Return (x, y) of the center of cell containing provided text 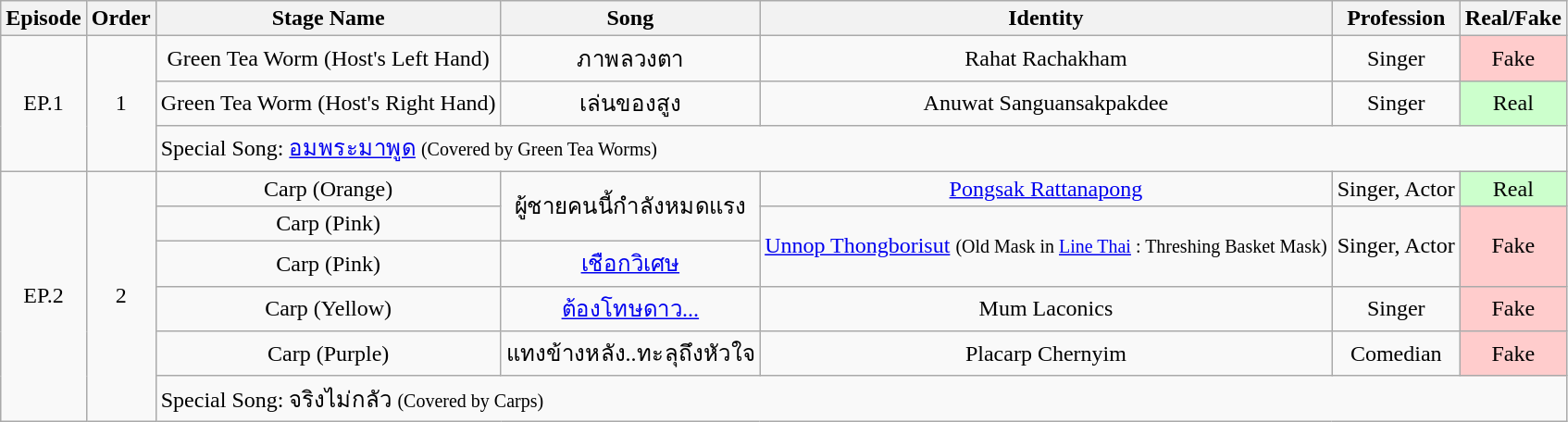
EP.1 (44, 104)
Anuwat Sanguansakpakdee (1046, 104)
Special Song: จริงไม่กลัว (Covered by Carps) (861, 398)
EP.2 (44, 295)
แทงข้างหลัง..ทะลุถึงหัวใจ (630, 354)
1 (120, 104)
Green Tea Worm (Host's Right Hand) (328, 104)
Carp (Purple) (328, 354)
ผู้ชายคนนี้กำลังหมดแรง (630, 205)
Special Song: อมพระมาพูด (Covered by Green Tea Worms) (861, 148)
Comedian (1396, 354)
Unnop Thongborisut (Old Mask in Line Thai : Threshing Basket Mask) (1046, 246)
Carp (Orange) (328, 188)
Placarp Chernyim (1046, 354)
Order (120, 19)
Mum Laconics (1046, 309)
Stage Name (328, 19)
2 (120, 295)
Profession (1396, 19)
Carp (Yellow) (328, 309)
Song (630, 19)
เล่นของสูง (630, 104)
ต้องโทษดาว... (630, 309)
Rahat Rachakham (1046, 59)
Green Tea Worm (Host's Left Hand) (328, 59)
Episode (44, 19)
ภาพลวงตา (630, 59)
Real/Fake (1512, 19)
Pongsak Rattanapong (1046, 188)
Identity (1046, 19)
เชือกวิเศษ (630, 265)
